Search for the cell housing the specified text and yield its [X, Y] center coordinate. 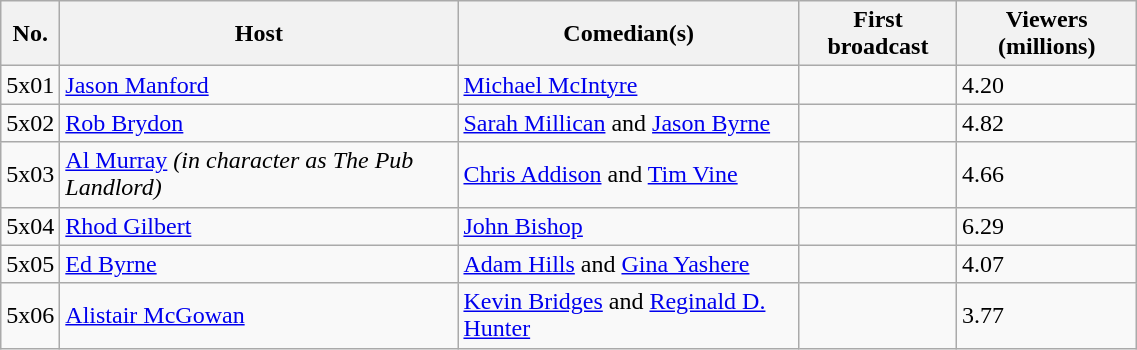
Rob Brydon [259, 123]
Viewers (millions) [1047, 34]
Rhod Gilbert [259, 226]
5x06 [30, 316]
5x05 [30, 264]
Host [259, 34]
No. [30, 34]
4.66 [1047, 174]
Adam Hills and Gina Yashere [628, 264]
Sarah Millican and Jason Byrne [628, 123]
Michael McIntyre [628, 85]
Chris Addison and Tim Vine [628, 174]
Alistair McGowan [259, 316]
5x02 [30, 123]
5x01 [30, 85]
6.29 [1047, 226]
Kevin Bridges and Reginald D. Hunter [628, 316]
3.77 [1047, 316]
5x03 [30, 174]
4.07 [1047, 264]
First broadcast [878, 34]
John Bishop [628, 226]
4.20 [1047, 85]
Jason Manford [259, 85]
Al Murray (in character as The Pub Landlord) [259, 174]
Ed Byrne [259, 264]
5x04 [30, 226]
4.82 [1047, 123]
Comedian(s) [628, 34]
